Search for the cell housing the specified text and yield its (x, y) center coordinate. 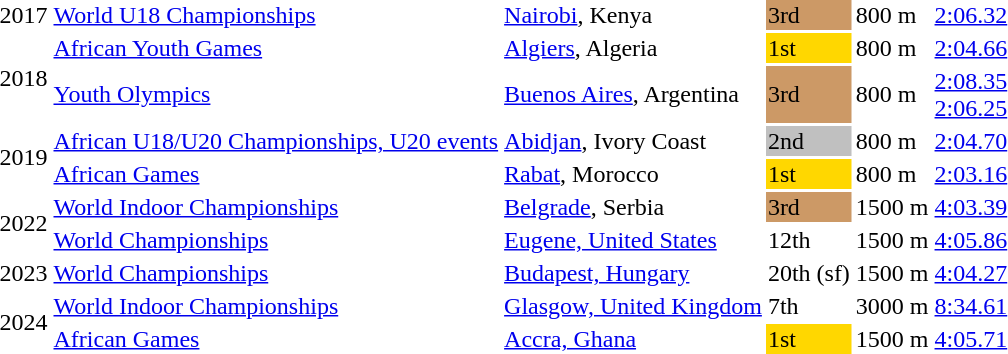
Belgrade, Serbia (634, 207)
Buenos Aires, Argentina (634, 94)
Nairobi, Kenya (634, 15)
Abidjan, Ivory Coast (634, 141)
Algiers, Algeria (634, 48)
Eugene, United States (634, 240)
7th (808, 306)
Youth Olympics (276, 94)
Glasgow, United Kingdom (634, 306)
World U18 Championships (276, 15)
Budapest, Hungary (634, 273)
African Youth Games (276, 48)
12th (808, 240)
3000 m (892, 306)
2nd (808, 141)
African U18/U20 Championships, U20 events (276, 141)
20th (sf) (808, 273)
Rabat, Morocco (634, 174)
Accra, Ghana (634, 339)
